Locate the cell with the specified text and output its (X, Y) center coordinate. 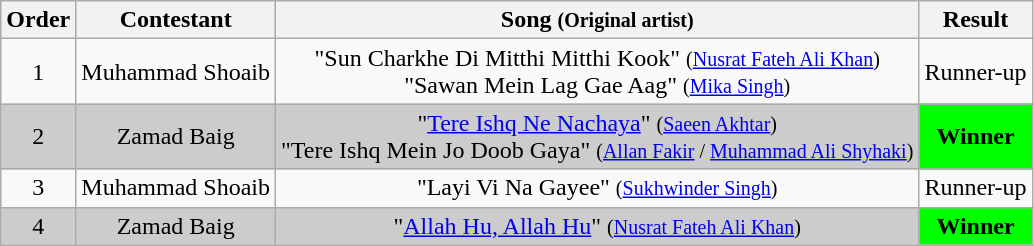
"Layi Vi Na Gayee" (Sukhwinder Singh) (598, 188)
"Sun Charkhe Di Mitthi Mitthi Kook" (Nusrat Fateh Ali Khan)"Sawan Mein Lag Gae Aag" (Mika Singh) (598, 72)
1 (38, 72)
2 (38, 136)
4 (38, 226)
Result (976, 20)
"Allah Hu, Allah Hu" (Nusrat Fateh Ali Khan) (598, 226)
3 (38, 188)
Order (38, 20)
Song (Original artist) (598, 20)
Contestant (176, 20)
"Tere Ishq Ne Nachaya" (Saeen Akhtar)"Tere Ishq Mein Jo Doob Gaya" (Allan Fakir / Muhammad Ali Shyhaki) (598, 136)
